Return (X, Y) of the center of cell containing provided text 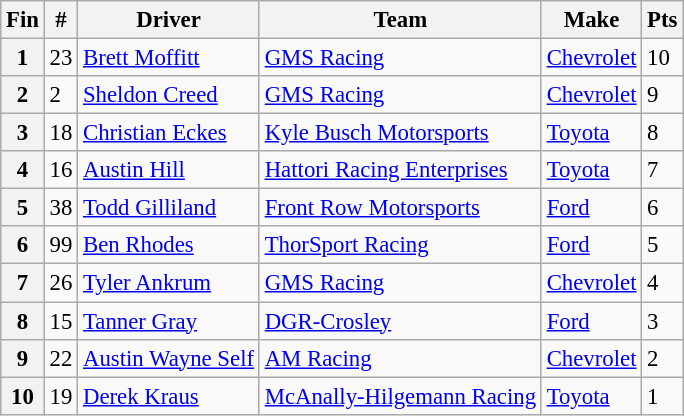
Make (591, 20)
26 (60, 283)
DGR-Crosley (400, 321)
ThorSport Racing (400, 245)
Brett Moffitt (169, 58)
Driver (169, 20)
Fin (23, 20)
Todd Gilliland (169, 208)
Austin Wayne Self (169, 358)
Kyle Busch Motorsports (400, 133)
22 (60, 358)
38 (60, 208)
Sheldon Creed (169, 95)
Pts (662, 20)
Team (400, 20)
AM Racing (400, 358)
15 (60, 321)
23 (60, 58)
16 (60, 170)
Derek Kraus (169, 396)
Tanner Gray (169, 321)
Tyler Ankrum (169, 283)
# (60, 20)
Hattori Racing Enterprises (400, 170)
19 (60, 396)
Ben Rhodes (169, 245)
McAnally-Hilgemann Racing (400, 396)
Austin Hill (169, 170)
Christian Eckes (169, 133)
18 (60, 133)
Front Row Motorsports (400, 208)
99 (60, 245)
